Detect which cell encompasses the target text, then output its [X, Y] center coordinate. 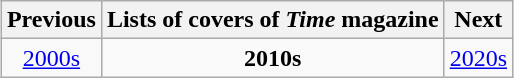
Lists of covers of Time magazine [272, 20]
2010s [272, 58]
2000s [51, 58]
2020s [478, 58]
Next [478, 20]
Previous [51, 20]
